Return the [X, Y] coordinate for the center point of the cell that contains the specified text.  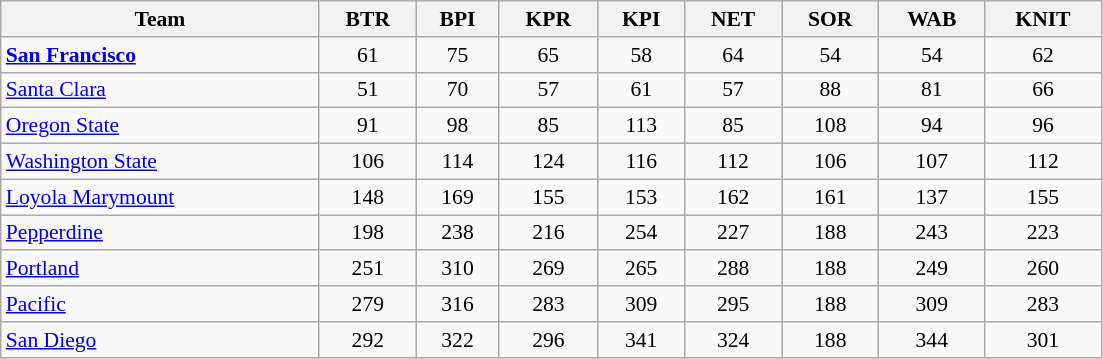
Portland [160, 269]
KPI [642, 19]
94 [932, 126]
301 [1044, 340]
322 [457, 340]
96 [1044, 126]
341 [642, 340]
Team [160, 19]
153 [642, 197]
116 [642, 162]
91 [368, 126]
Pacific [160, 304]
75 [457, 55]
198 [368, 233]
288 [732, 269]
238 [457, 233]
51 [368, 90]
Loyola Marymount [160, 197]
NET [732, 19]
161 [830, 197]
292 [368, 340]
316 [457, 304]
KNIT [1044, 19]
279 [368, 304]
310 [457, 269]
260 [1044, 269]
254 [642, 233]
Oregon State [160, 126]
Pepperdine [160, 233]
58 [642, 55]
216 [548, 233]
114 [457, 162]
295 [732, 304]
SOR [830, 19]
249 [932, 269]
KPR [548, 19]
98 [457, 126]
WAB [932, 19]
65 [548, 55]
324 [732, 340]
San Francisco [160, 55]
70 [457, 90]
223 [1044, 233]
BPI [457, 19]
62 [1044, 55]
227 [732, 233]
San Diego [160, 340]
113 [642, 126]
BTR [368, 19]
66 [1044, 90]
81 [932, 90]
Washington State [160, 162]
124 [548, 162]
64 [732, 55]
107 [932, 162]
137 [932, 197]
88 [830, 90]
169 [457, 197]
251 [368, 269]
296 [548, 340]
265 [642, 269]
269 [548, 269]
162 [732, 197]
148 [368, 197]
243 [932, 233]
Santa Clara [160, 90]
108 [830, 126]
344 [932, 340]
